Provide the [X, Y] coordinate of the cell's center where the given text is located.  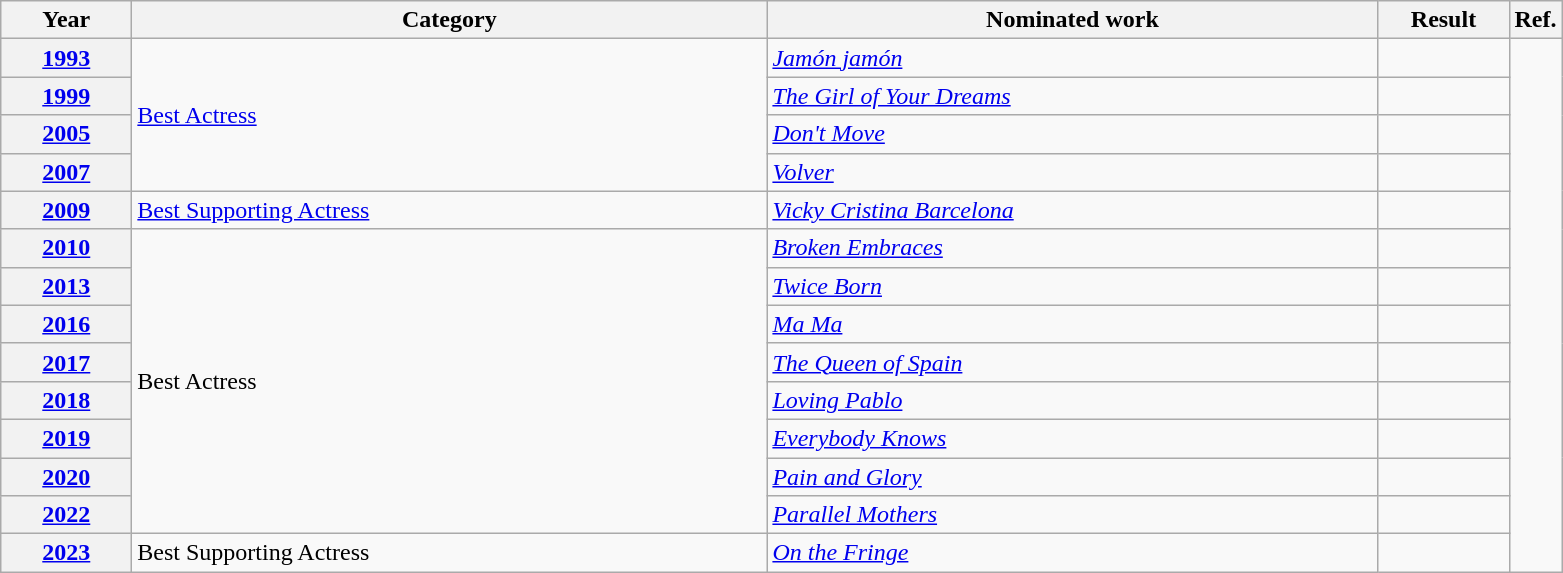
2019 [66, 438]
2023 [66, 553]
2016 [66, 324]
Year [66, 20]
Everybody Knows [1072, 438]
Parallel Mothers [1072, 515]
Category [450, 20]
2010 [66, 248]
Pain and Glory [1072, 477]
2013 [66, 286]
2022 [66, 515]
Broken Embraces [1072, 248]
Nominated work [1072, 20]
2005 [66, 134]
2007 [66, 172]
2018 [66, 400]
On the Fringe [1072, 553]
1999 [66, 96]
Volver [1072, 172]
1993 [66, 58]
Loving Pablo [1072, 400]
2017 [66, 362]
2009 [66, 210]
Ma Ma [1072, 324]
Twice Born [1072, 286]
Ref. [1536, 20]
Result [1444, 20]
Vicky Cristina Barcelona [1072, 210]
The Queen of Spain [1072, 362]
Jamón jamón [1072, 58]
The Girl of Your Dreams [1072, 96]
Don't Move [1072, 134]
2020 [66, 477]
